Capture the cell that displays the provided text and extract its (x, y) central coordinate. 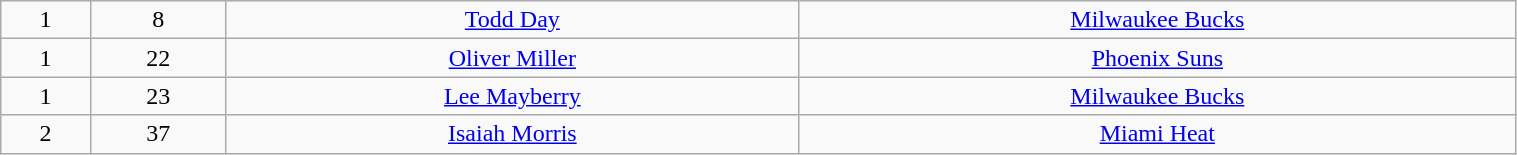
Isaiah Morris (512, 134)
Oliver Miller (512, 58)
23 (158, 96)
22 (158, 58)
Todd Day (512, 20)
2 (46, 134)
Lee Mayberry (512, 96)
37 (158, 134)
Phoenix Suns (1158, 58)
8 (158, 20)
Miami Heat (1158, 134)
